Find where the given text appears and provide that cell's center as (x, y) coordinate. 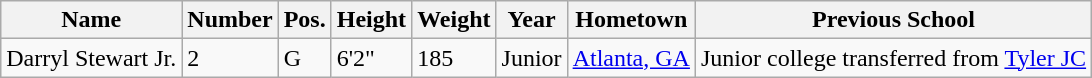
Junior (532, 58)
Pos. (304, 20)
Previous School (893, 20)
Junior college transferred from Tyler JC (893, 58)
185 (454, 58)
2 (230, 58)
Height (371, 20)
Atlanta, GA (631, 58)
6'2" (371, 58)
Weight (454, 20)
Darryl Stewart Jr. (92, 58)
Hometown (631, 20)
Year (532, 20)
Name (92, 20)
G (304, 58)
Number (230, 20)
